Search for the cell housing the specified text and yield its [X, Y] center coordinate. 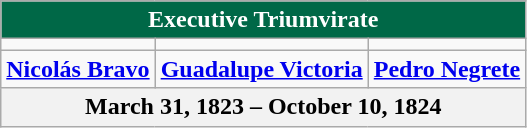
Guadalupe Victoria [262, 69]
Executive Triumvirate [264, 20]
March 31, 1823 – October 10, 1824 [264, 107]
Pedro Negrete [446, 69]
Nicolás Bravo [78, 69]
